Pinpoint the cell where the given text exists, returning its [x, y] midpoint coordinate. 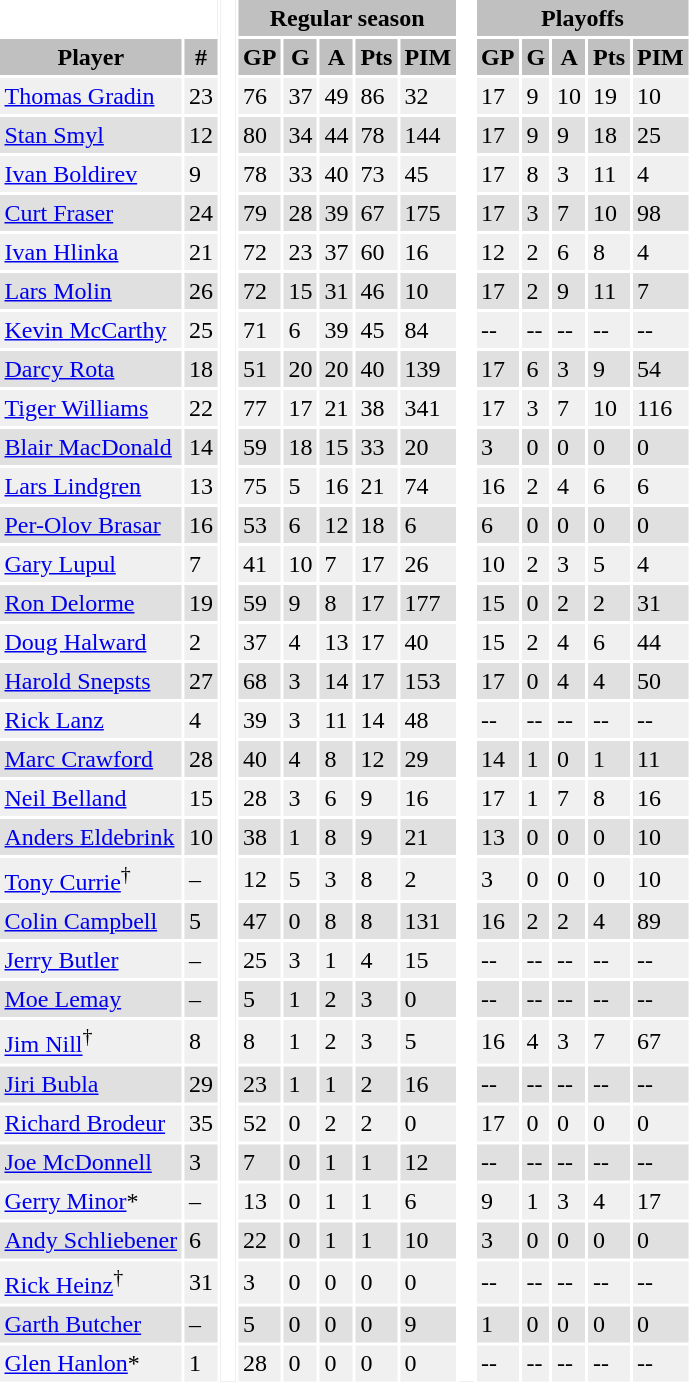
Blair MacDonald [91, 447]
35 [202, 1123]
131 [428, 921]
Marc Crawford [91, 759]
Player [91, 57]
Jiri Bubla [91, 1084]
Rick Heinz† [91, 1282]
60 [376, 252]
32 [428, 96]
Thomas Gradin [91, 96]
177 [428, 603]
175 [428, 213]
116 [661, 408]
49 [336, 96]
Stan Smyl [91, 135]
# [202, 57]
Joe McDonnell [91, 1162]
Harold Snepsts [91, 681]
Glen Hanlon* [91, 1363]
Colin Campbell [91, 921]
Anders Eldebrink [91, 837]
341 [428, 408]
53 [260, 525]
84 [428, 330]
Ron Delorme [91, 603]
Jim Nill† [91, 1041]
139 [428, 369]
Doug Halward [91, 642]
Gary Lupul [91, 564]
76 [260, 96]
Andy Schliebener [91, 1240]
48 [428, 720]
Neil Belland [91, 798]
Curt Fraser [91, 213]
75 [260, 486]
Kevin McCarthy [91, 330]
Ivan Boldirev [91, 174]
Jerry Butler [91, 960]
80 [260, 135]
Tiger Williams [91, 408]
Regular season [348, 18]
98 [661, 213]
Ivan Hlinka [91, 252]
50 [661, 681]
68 [260, 681]
73 [376, 174]
Garth Butcher [91, 1324]
79 [260, 213]
86 [376, 96]
Gerry Minor* [91, 1201]
51 [260, 369]
Moe Lemay [91, 999]
27 [202, 681]
46 [376, 291]
52 [260, 1123]
Per-Olov Brasar [91, 525]
Lars Molin [91, 291]
Richard Brodeur [91, 1123]
Darcy Rota [91, 369]
Lars Lindgren [91, 486]
41 [260, 564]
34 [300, 135]
47 [260, 921]
77 [260, 408]
89 [661, 921]
Tony Currie† [91, 879]
54 [661, 369]
Playoffs [583, 18]
71 [260, 330]
144 [428, 135]
153 [428, 681]
Rick Lanz [91, 720]
24 [202, 213]
74 [428, 486]
